Identify which cell holds the provided text, then report its [X, Y] central coordinate. 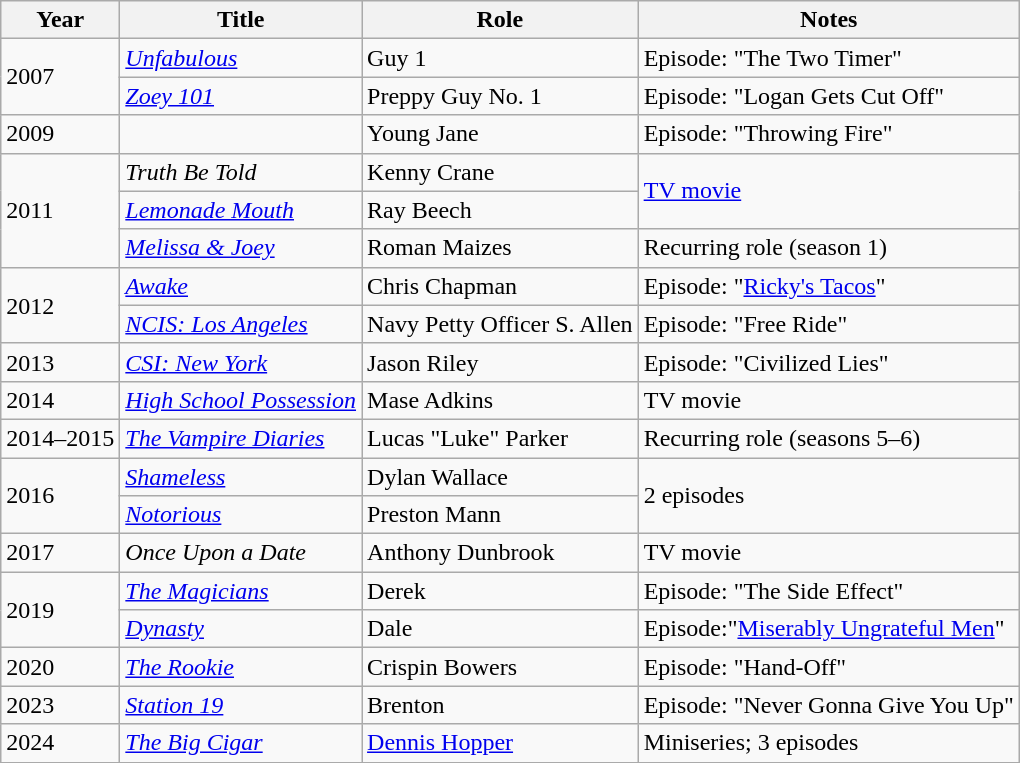
Episode: "Free Ride" [828, 324]
CSI: New York [241, 362]
2011 [60, 210]
Roman Maizes [500, 248]
2 episodes [828, 496]
2017 [60, 553]
Dylan Wallace [500, 477]
Preston Mann [500, 515]
Ray Beech [500, 210]
Dynasty [241, 629]
Lucas "Luke" Parker [500, 438]
Dale [500, 629]
Navy Petty Officer S. Allen [500, 324]
2024 [60, 743]
Brenton [500, 705]
Episode: "Ricky's Tacos" [828, 286]
Jason Riley [500, 362]
2019 [60, 610]
Kenny Crane [500, 172]
Shameless [241, 477]
Miniseries; 3 episodes [828, 743]
Once Upon a Date [241, 553]
Melissa & Joey [241, 248]
Recurring role (seasons 5–6) [828, 438]
Chris Chapman [500, 286]
Derek [500, 591]
Young Jane [500, 134]
High School Possession [241, 400]
2016 [60, 496]
Mase Adkins [500, 400]
Episode: "Never Gonna Give You Up" [828, 705]
2020 [60, 667]
The Rookie [241, 667]
The Magicians [241, 591]
Role [500, 20]
2013 [60, 362]
Crispin Bowers [500, 667]
Anthony Dunbrook [500, 553]
2023 [60, 705]
Episode: "Hand-Off" [828, 667]
Lemonade Mouth [241, 210]
Episode: "Civilized Lies" [828, 362]
Episode: "Logan Gets Cut Off" [828, 96]
Guy 1 [500, 58]
The Big Cigar [241, 743]
NCIS: Los Angeles [241, 324]
Truth Be Told [241, 172]
Episode: "The Side Effect" [828, 591]
2014 [60, 400]
Preppy Guy No. 1 [500, 96]
2007 [60, 77]
Episode:"Miserably Ungrateful Men" [828, 629]
Unfabulous [241, 58]
Notorious [241, 515]
Station 19 [241, 705]
Zoey 101 [241, 96]
Dennis Hopper [500, 743]
Title [241, 20]
Recurring role (season 1) [828, 248]
2014–2015 [60, 438]
The Vampire Diaries [241, 438]
Year [60, 20]
Episode: "Throwing Fire" [828, 134]
2012 [60, 305]
Episode: "The Two Timer" [828, 58]
Awake [241, 286]
2009 [60, 134]
Notes [828, 20]
